Detect which cell encompasses the target text, then output its [X, Y] center coordinate. 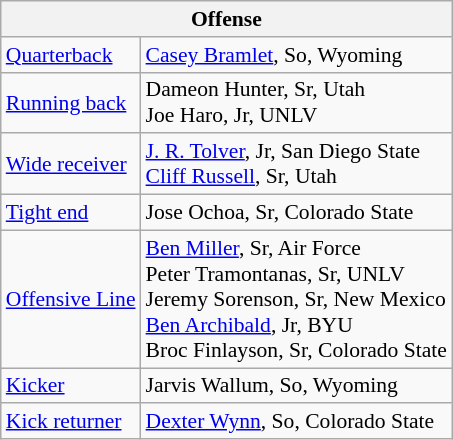
Tight end [71, 213]
Jose Ochoa, Sr, Colorado State [296, 213]
Quarterback [71, 55]
Wide receiver [71, 164]
Jarvis Wallum, So, Wyoming [296, 386]
Dameon Hunter, Sr, UtahJoe Haro, Jr, UNLV [296, 102]
J. R. Tolver, Jr, San Diego StateCliff Russell, Sr, Utah [296, 164]
Casey Bramlet, So, Wyoming [296, 55]
Kick returner [71, 422]
Kicker [71, 386]
Running back [71, 102]
Offensive Line [71, 299]
Offense [226, 19]
Dexter Wynn, So, Colorado State [296, 422]
Ben Miller, Sr, Air ForcePeter Tramontanas, Sr, UNLVJeremy Sorenson, Sr, New MexicoBen Archibald, Jr, BYUBroc Finlayson, Sr, Colorado State [296, 299]
